For the text-containing cell, return its midpoint in (x, y) coordinate format. 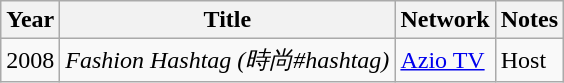
Year (30, 20)
Azio TV (445, 60)
Network (445, 20)
Notes (529, 20)
Host (529, 60)
2008 (30, 60)
Title (228, 20)
Fashion Hashtag (時尚#hashtag) (228, 60)
